Pinpoint the cell where the given text exists, returning its [X, Y] midpoint coordinate. 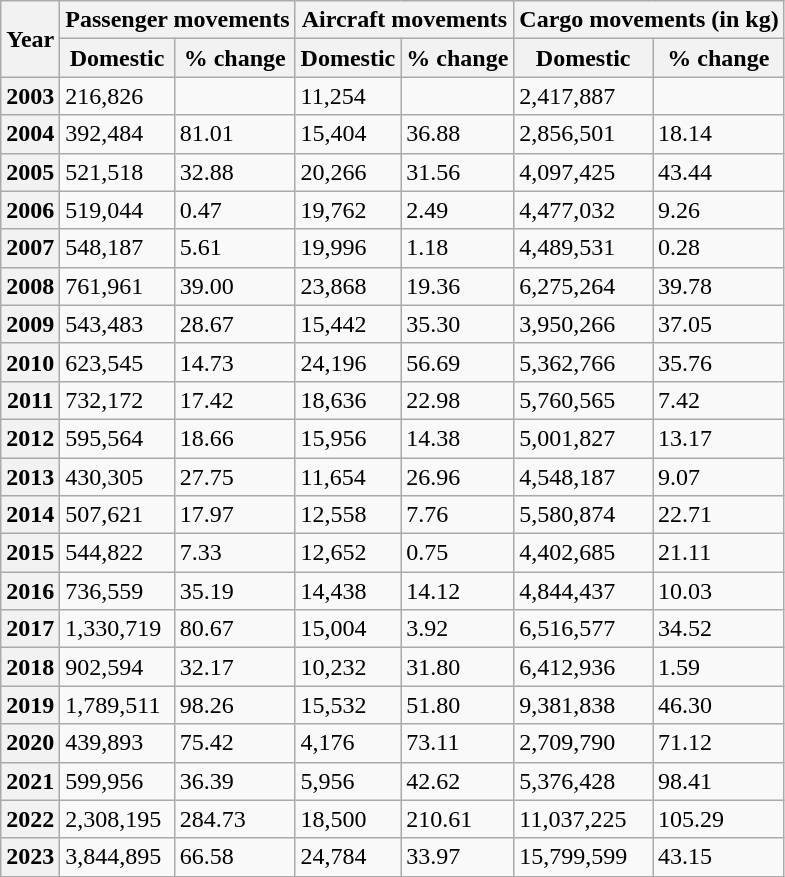
35.76 [718, 362]
521,518 [117, 172]
Aircraft movements [404, 20]
28.67 [234, 324]
98.26 [234, 705]
2017 [30, 629]
20,266 [348, 172]
9.26 [718, 210]
1,789,511 [117, 705]
2010 [30, 362]
12,558 [348, 515]
19,996 [348, 248]
43.15 [718, 857]
6,275,264 [584, 286]
56.69 [458, 362]
17.97 [234, 515]
Passenger movements [178, 20]
35.30 [458, 324]
1.59 [718, 667]
36.39 [234, 781]
13.17 [718, 438]
761,961 [117, 286]
17.42 [234, 400]
4,097,425 [584, 172]
71.12 [718, 743]
23,868 [348, 286]
34.52 [718, 629]
80.67 [234, 629]
2,308,195 [117, 819]
7.42 [718, 400]
2020 [30, 743]
284.73 [234, 819]
43.44 [718, 172]
9.07 [718, 477]
3,844,895 [117, 857]
15,004 [348, 629]
0.75 [458, 553]
73.11 [458, 743]
2023 [30, 857]
27.75 [234, 477]
5,001,827 [584, 438]
2016 [30, 591]
3.92 [458, 629]
4,844,437 [584, 591]
18.14 [718, 134]
14.12 [458, 591]
9,381,838 [584, 705]
5,956 [348, 781]
5.61 [234, 248]
18,636 [348, 400]
98.41 [718, 781]
18,500 [348, 819]
21.11 [718, 553]
15,404 [348, 134]
5,760,565 [584, 400]
66.58 [234, 857]
430,305 [117, 477]
1.18 [458, 248]
2012 [30, 438]
14.38 [458, 438]
2,709,790 [584, 743]
392,484 [117, 134]
26.96 [458, 477]
10,232 [348, 667]
33.97 [458, 857]
11,037,225 [584, 819]
6,412,936 [584, 667]
216,826 [117, 96]
2022 [30, 819]
10.03 [718, 591]
32.17 [234, 667]
1,330,719 [117, 629]
15,442 [348, 324]
11,254 [348, 96]
19.36 [458, 286]
Year [30, 39]
15,532 [348, 705]
544,822 [117, 553]
15,799,599 [584, 857]
7.33 [234, 553]
18.66 [234, 438]
14.73 [234, 362]
36.88 [458, 134]
2,417,887 [584, 96]
5,376,428 [584, 781]
46.30 [718, 705]
2007 [30, 248]
2,856,501 [584, 134]
736,559 [117, 591]
2008 [30, 286]
2009 [30, 324]
5,580,874 [584, 515]
439,893 [117, 743]
5,362,766 [584, 362]
2014 [30, 515]
548,187 [117, 248]
2011 [30, 400]
75.42 [234, 743]
19,762 [348, 210]
35.19 [234, 591]
32.88 [234, 172]
3,950,266 [584, 324]
22.98 [458, 400]
15,956 [348, 438]
2003 [30, 96]
6,516,577 [584, 629]
39.00 [234, 286]
42.62 [458, 781]
24,784 [348, 857]
81.01 [234, 134]
37.05 [718, 324]
31.56 [458, 172]
623,545 [117, 362]
12,652 [348, 553]
24,196 [348, 362]
595,564 [117, 438]
2004 [30, 134]
4,489,531 [584, 248]
732,172 [117, 400]
11,654 [348, 477]
22.71 [718, 515]
2015 [30, 553]
210.61 [458, 819]
902,594 [117, 667]
2018 [30, 667]
2.49 [458, 210]
2019 [30, 705]
4,548,187 [584, 477]
31.80 [458, 667]
14,438 [348, 591]
519,044 [117, 210]
4,477,032 [584, 210]
51.80 [458, 705]
2013 [30, 477]
507,621 [117, 515]
0.28 [718, 248]
4,402,685 [584, 553]
4,176 [348, 743]
7.76 [458, 515]
39.78 [718, 286]
0.47 [234, 210]
2005 [30, 172]
105.29 [718, 819]
599,956 [117, 781]
2006 [30, 210]
543,483 [117, 324]
Cargo movements (in kg) [649, 20]
2021 [30, 781]
